Return [X, Y] of the center of cell containing provided text 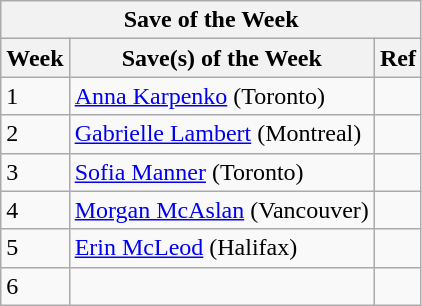
Erin McLeod (Halifax) [222, 248]
1 [35, 96]
3 [35, 172]
5 [35, 248]
Save of the Week [212, 20]
Anna Karpenko (Toronto) [222, 96]
6 [35, 286]
Save(s) of the Week [222, 58]
Week [35, 58]
Morgan McAslan (Vancouver) [222, 210]
Ref [398, 58]
Gabrielle Lambert (Montreal) [222, 134]
4 [35, 210]
Sofia Manner (Toronto) [222, 172]
2 [35, 134]
